Detect which cell encompasses the target text, then output its [x, y] center coordinate. 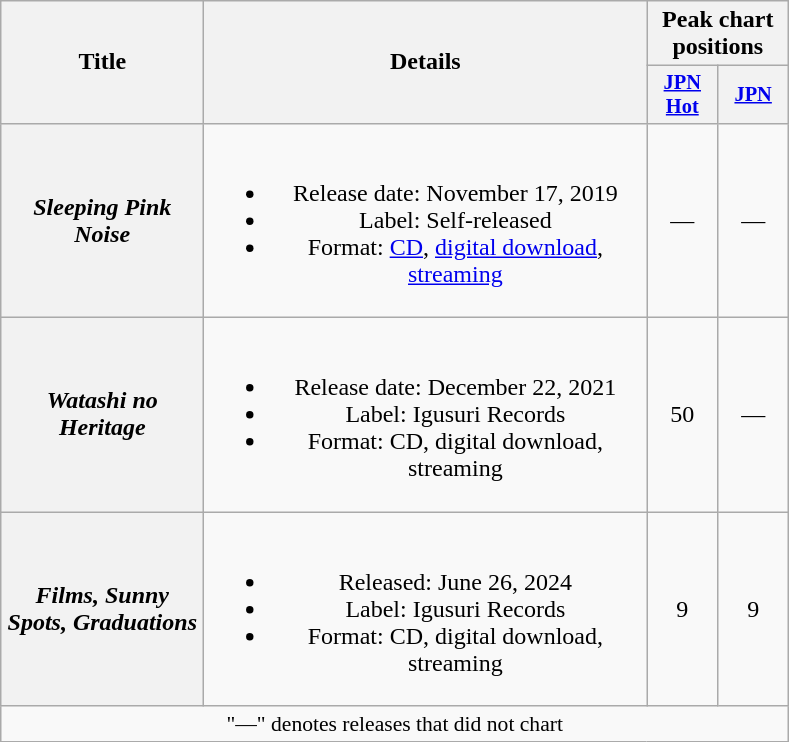
JPN [754, 95]
Films, Sunny Spots, Graduations [102, 609]
50 [682, 415]
Watashi no Heritage [102, 415]
Sleeping Pink Noise [102, 220]
Details [426, 62]
Peak chart positions [718, 34]
"—" denotes releases that did not chart [395, 724]
Release date: December 22, 2021Label: Igusuri RecordsFormat: CD, digital download, streaming [426, 415]
Release date: November 17, 2019Label: Self-releasedFormat: CD, digital download, streaming [426, 220]
Title [102, 62]
Released: June 26, 2024Label: Igusuri RecordsFormat: CD, digital download, streaming [426, 609]
JPNHot [682, 95]
